From the cell containing the given text, extract its center point as (X, Y) coordinate. 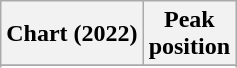
Chart (2022) (72, 34)
Peakposition (189, 34)
